Determine the (X, Y) coordinate at the center of the cell enclosing the given text.  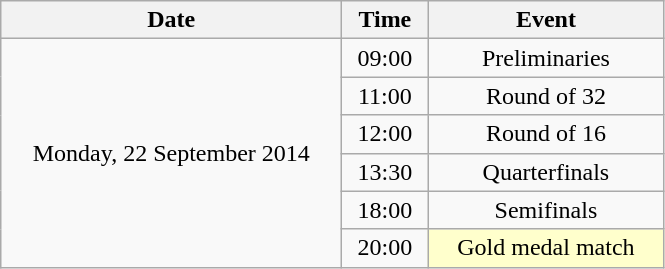
Monday, 22 September 2014 (172, 153)
18:00 (385, 210)
20:00 (385, 248)
Quarterfinals (546, 172)
12:00 (385, 134)
Round of 32 (546, 96)
Gold medal match (546, 248)
13:30 (385, 172)
Semifinals (546, 210)
Time (385, 20)
Preliminaries (546, 58)
Round of 16 (546, 134)
Date (172, 20)
Event (546, 20)
09:00 (385, 58)
11:00 (385, 96)
